Provide the (X, Y) coordinate of the cell's center where the given text is located.  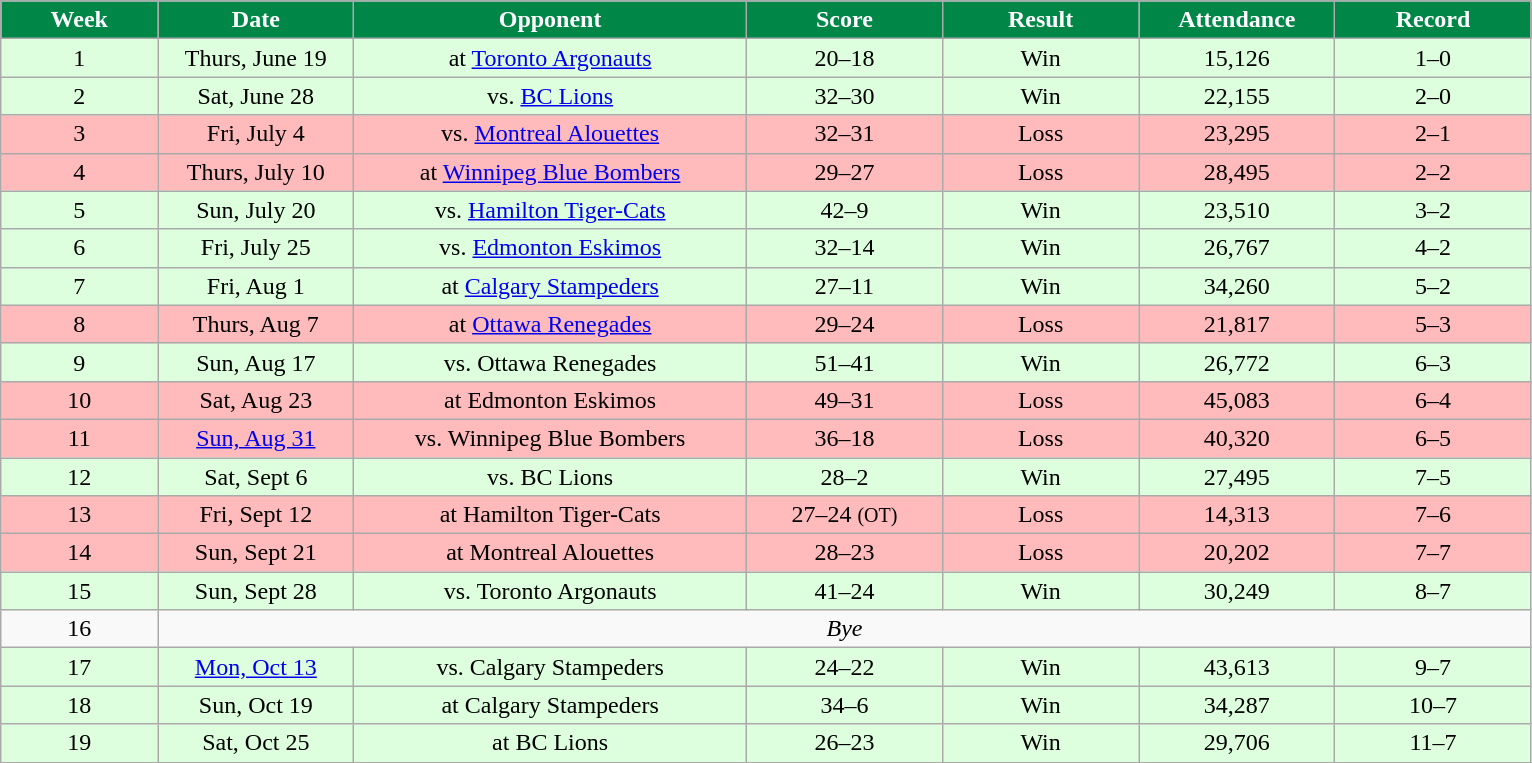
21,817 (1237, 324)
15,126 (1237, 58)
30,249 (1237, 591)
Sat, Oct 25 (256, 743)
Score (844, 20)
at Ottawa Renegades (550, 324)
26,772 (1237, 362)
36–18 (844, 438)
27,495 (1237, 477)
24–22 (844, 667)
14 (80, 553)
Result (1041, 20)
6–3 (1433, 362)
49–31 (844, 400)
6–4 (1433, 400)
7–6 (1433, 515)
Sat, Sept 6 (256, 477)
43,613 (1237, 667)
1–0 (1433, 58)
2 (80, 96)
Opponent (550, 20)
23,510 (1237, 210)
26–23 (844, 743)
12 (80, 477)
8–7 (1433, 591)
32–31 (844, 134)
vs. Calgary Stampeders (550, 667)
17 (80, 667)
2–2 (1433, 172)
13 (80, 515)
14,313 (1237, 515)
Sun, Oct 19 (256, 705)
Sun, July 20 (256, 210)
45,083 (1237, 400)
23,295 (1237, 134)
27–24 (OT) (844, 515)
1 (80, 58)
34–6 (844, 705)
at Montreal Alouettes (550, 553)
4–2 (1433, 248)
vs. Winnipeg Blue Bombers (550, 438)
vs. Ottawa Renegades (550, 362)
8 (80, 324)
20,202 (1237, 553)
7 (80, 286)
Fri, July 25 (256, 248)
11–7 (1433, 743)
Thurs, July 10 (256, 172)
at Edmonton Eskimos (550, 400)
2–0 (1433, 96)
18 (80, 705)
Sat, Aug 23 (256, 400)
4 (80, 172)
Thurs, June 19 (256, 58)
at BC Lions (550, 743)
at Toronto Argonauts (550, 58)
Bye (845, 629)
20–18 (844, 58)
6 (80, 248)
51–41 (844, 362)
Fri, July 4 (256, 134)
Mon, Oct 13 (256, 667)
Week (80, 20)
Record (1433, 20)
16 (80, 629)
26,767 (1237, 248)
34,260 (1237, 286)
6–5 (1433, 438)
Fri, Aug 1 (256, 286)
5–2 (1433, 286)
3–2 (1433, 210)
29–24 (844, 324)
10 (80, 400)
at Winnipeg Blue Bombers (550, 172)
Attendance (1237, 20)
28–2 (844, 477)
32–14 (844, 248)
9–7 (1433, 667)
29,706 (1237, 743)
vs. Toronto Argonauts (550, 591)
3 (80, 134)
vs. Hamilton Tiger-Cats (550, 210)
34,287 (1237, 705)
vs. Montreal Alouettes (550, 134)
29–27 (844, 172)
10–7 (1433, 705)
at Hamilton Tiger-Cats (550, 515)
27–11 (844, 286)
22,155 (1237, 96)
28,495 (1237, 172)
5 (80, 210)
28–23 (844, 553)
40,320 (1237, 438)
11 (80, 438)
7–7 (1433, 553)
19 (80, 743)
9 (80, 362)
41–24 (844, 591)
42–9 (844, 210)
Sun, Aug 17 (256, 362)
2–1 (1433, 134)
7–5 (1433, 477)
Fri, Sept 12 (256, 515)
Sat, June 28 (256, 96)
Sun, Sept 21 (256, 553)
vs. Edmonton Eskimos (550, 248)
32–30 (844, 96)
Sun, Aug 31 (256, 438)
Date (256, 20)
Thurs, Aug 7 (256, 324)
5–3 (1433, 324)
Sun, Sept 28 (256, 591)
15 (80, 591)
